Provide the [x, y] coordinate of the cell's center where the given text is located.  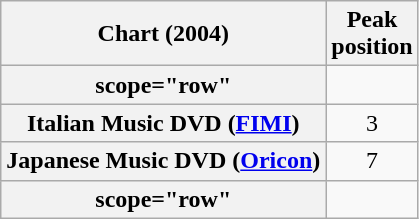
Japanese Music DVD (Oricon) [164, 161]
Italian Music DVD (FIMI) [164, 123]
3 [372, 123]
7 [372, 161]
Chart (2004) [164, 34]
Peakposition [372, 34]
